Extract the (X, Y) coordinate from the center of the cell holding the provided text.  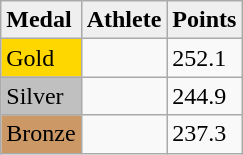
Bronze (41, 134)
237.3 (204, 134)
Points (204, 20)
Athlete (124, 20)
Gold (41, 58)
252.1 (204, 58)
Medal (41, 20)
Silver (41, 96)
244.9 (204, 96)
